Locate the cell with the specified text and output its [X, Y] center coordinate. 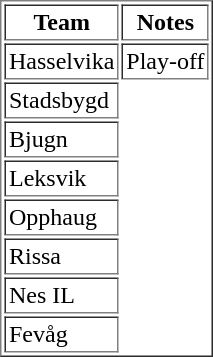
Nes IL [61, 296]
Leksvik [61, 178]
Rissa [61, 256]
Fevåg [61, 334]
Opphaug [61, 218]
Play-off [166, 62]
Team [61, 22]
Bjugn [61, 140]
Hasselvika [61, 62]
Stadsbygd [61, 100]
Notes [166, 22]
